Return the (X, Y) coordinate for the center point of the cell that contains the specified text.  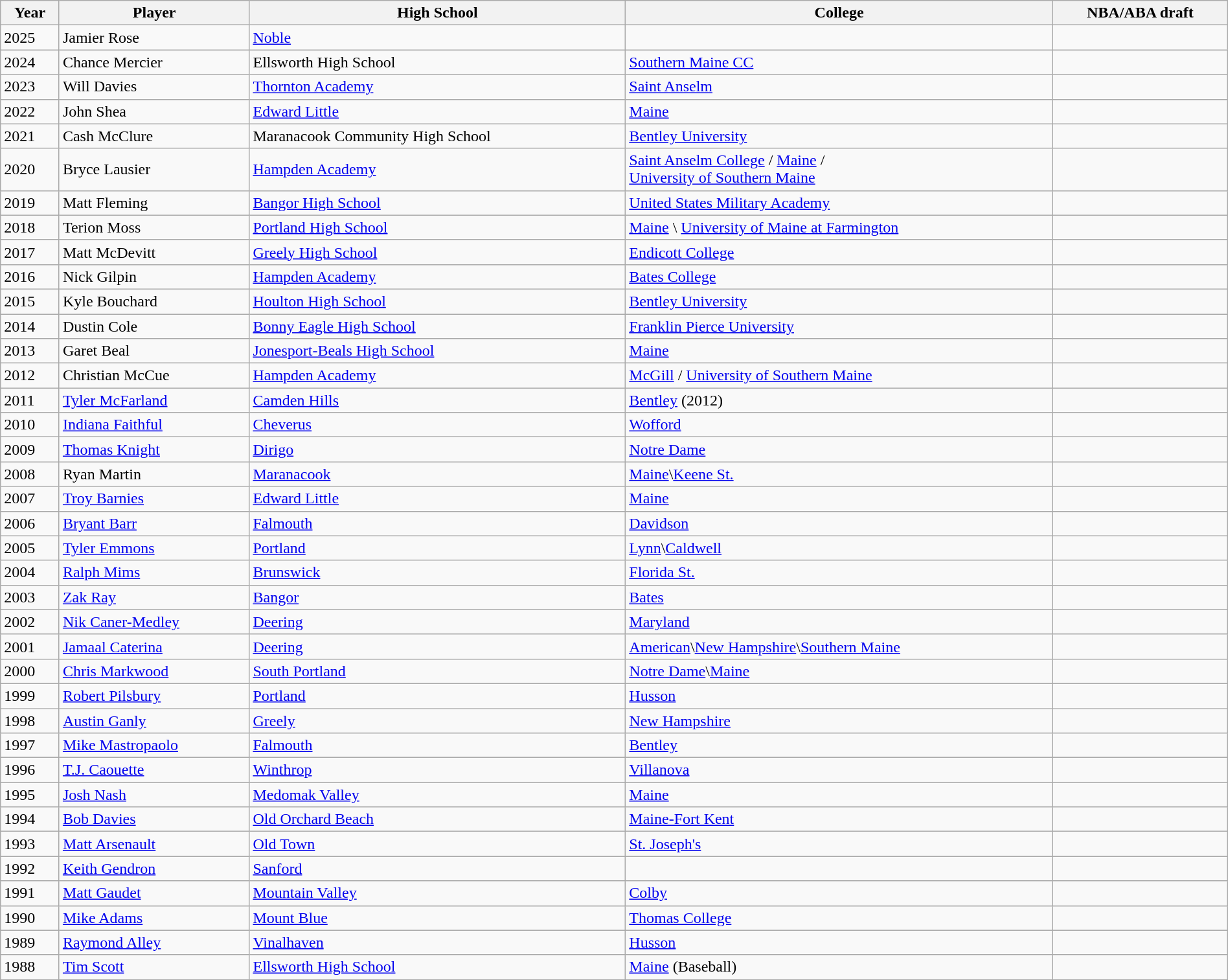
Maranacook Community High School (438, 136)
Ryan Martin (154, 474)
Bangor High School (438, 203)
Josh Nash (154, 795)
Endicott College (839, 252)
Player (154, 13)
Cheverus (438, 425)
2013 (30, 351)
NBA/ABA draft (1140, 13)
Tyler Emmons (154, 548)
Nick Gilpin (154, 277)
High School (438, 13)
Chris Markwood (154, 671)
2016 (30, 277)
2021 (30, 136)
Lynn\Caldwell (839, 548)
1999 (30, 696)
Maine \ University of Maine at Farmington (839, 227)
2000 (30, 671)
Greely (438, 721)
New Hampshire (839, 721)
2017 (30, 252)
Cash McClure (154, 136)
2004 (30, 573)
Vinalhaven (438, 942)
Franklin Pierce University (839, 326)
Sanford (438, 869)
Zak Ray (154, 597)
Dirigo (438, 450)
1994 (30, 819)
Jamaal Caterina (154, 646)
Jonesport-Beals High School (438, 351)
1996 (30, 770)
Notre Dame (839, 450)
Maine (Baseball) (839, 967)
Maryland (839, 622)
Keith Gendron (154, 869)
Notre Dame\Maine (839, 671)
Bentley (839, 746)
South Portland (438, 671)
2020 (30, 170)
2025 (30, 38)
Noble (438, 38)
Camden Hills (438, 400)
1990 (30, 918)
2002 (30, 622)
Old Orchard Beach (438, 819)
United States Military Academy (839, 203)
Colby (839, 893)
Medomak Valley (438, 795)
Jamier Rose (154, 38)
1988 (30, 967)
1997 (30, 746)
2022 (30, 111)
Southern Maine CC (839, 62)
2007 (30, 499)
Houlton High School (438, 301)
Raymond Alley (154, 942)
2018 (30, 227)
2019 (30, 203)
Thomas Knight (154, 450)
2023 (30, 87)
John Shea (154, 111)
Villanova (839, 770)
College (839, 13)
Thornton Academy (438, 87)
Bryant Barr (154, 523)
Saint Anselm College / Maine /University of Southern Maine (839, 170)
Brunswick (438, 573)
Greely High School (438, 252)
Robert Pilsbury (154, 696)
2011 (30, 400)
1989 (30, 942)
Mike Mastropaolo (154, 746)
2006 (30, 523)
2014 (30, 326)
Maranacook (438, 474)
American\New Hampshire\Southern Maine (839, 646)
Bob Davies (154, 819)
T.J. Caouette (154, 770)
Bates (839, 597)
Maine-Fort Kent (839, 819)
1998 (30, 721)
Christian McCue (154, 376)
Matt McDevitt (154, 252)
Portland High School (438, 227)
Davidson (839, 523)
Bentley (2012) (839, 400)
2010 (30, 425)
Tyler McFarland (154, 400)
St. Joseph's (839, 844)
2012 (30, 376)
Florida St. (839, 573)
Year (30, 13)
Will Davies (154, 87)
Wofford (839, 425)
McGill / University of Southern Maine (839, 376)
1992 (30, 869)
Chance Mercier (154, 62)
Nik Caner-Medley (154, 622)
Bates College (839, 277)
Kyle Bouchard (154, 301)
2001 (30, 646)
Mount Blue (438, 918)
1995 (30, 795)
Matt Arsenault (154, 844)
Austin Ganly (154, 721)
Terion Moss (154, 227)
2024 (30, 62)
2008 (30, 474)
1991 (30, 893)
Troy Barnies (154, 499)
Winthrop (438, 770)
2015 (30, 301)
2005 (30, 548)
Mountain Valley (438, 893)
Thomas College (839, 918)
Tim Scott (154, 967)
Indiana Faithful (154, 425)
Dustin Cole (154, 326)
Matt Fleming (154, 203)
2003 (30, 597)
Maine\Keene St. (839, 474)
Old Town (438, 844)
Saint Anselm (839, 87)
Ralph Mims (154, 573)
Bonny Eagle High School (438, 326)
Bryce Lausier (154, 170)
1993 (30, 844)
Garet Beal (154, 351)
2009 (30, 450)
Mike Adams (154, 918)
Bangor (438, 597)
Matt Gaudet (154, 893)
